Find where the given text appears and provide that cell's center as [x, y] coordinate. 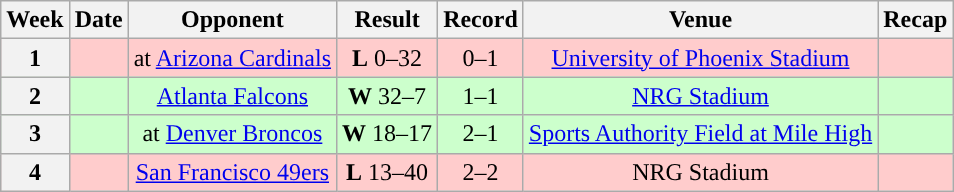
3 [35, 134]
Result [388, 20]
Opponent [232, 20]
L 0–32 [388, 58]
4 [35, 172]
Atlanta Falcons [232, 96]
W 32–7 [388, 96]
L 13–40 [388, 172]
at Arizona Cardinals [232, 58]
San Francisco 49ers [232, 172]
2–2 [481, 172]
Date [98, 20]
Record [481, 20]
Venue [700, 20]
at Denver Broncos [232, 134]
2–1 [481, 134]
W 18–17 [388, 134]
University of Phoenix Stadium [700, 58]
2 [35, 96]
Sports Authority Field at Mile High [700, 134]
Week [35, 20]
1 [35, 58]
Recap [916, 20]
0–1 [481, 58]
1–1 [481, 96]
